Detect which cell encompasses the target text, then output its [X, Y] center coordinate. 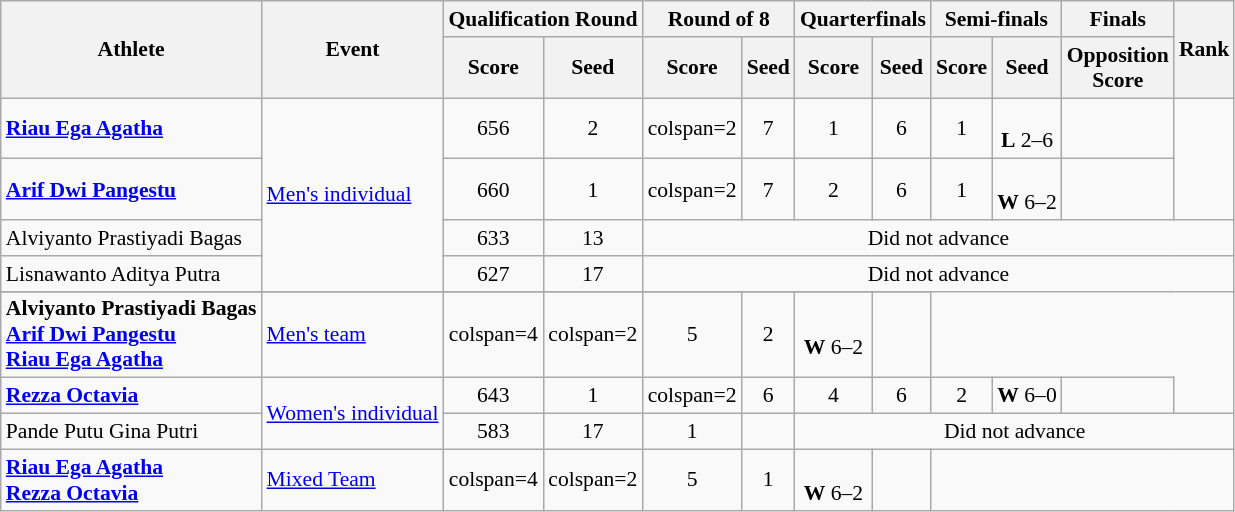
Men's team [353, 334]
Riau Ega Agatha Rezza Octavia [132, 480]
Event [353, 50]
627 [494, 274]
Pande Putu Gina Putri [132, 432]
660 [494, 190]
Rank [1204, 50]
633 [494, 238]
Men's individual [353, 195]
Alviyanto Prastiyadi Bagas [132, 238]
Mixed Team [353, 480]
L 2–6 [1026, 128]
OppositionScore [1118, 68]
13 [593, 238]
Quarterfinals [863, 19]
Women's individual [353, 414]
4 [834, 396]
Riau Ega Agatha [132, 128]
656 [494, 128]
Lisnawanto Aditya Putra [132, 274]
Athlete [132, 50]
583 [494, 432]
Semi-finals [996, 19]
Round of 8 [719, 19]
Qualification Round [544, 19]
Arif Dwi Pangestu [132, 190]
Rezza Octavia [132, 396]
Alviyanto Prastiyadi Bagas Arif Dwi Pangestu Riau Ega Agatha [132, 334]
Finals [1118, 19]
W 6–0 [1026, 396]
643 [494, 396]
